Identify which cell holds the provided text, then report its [X, Y] central coordinate. 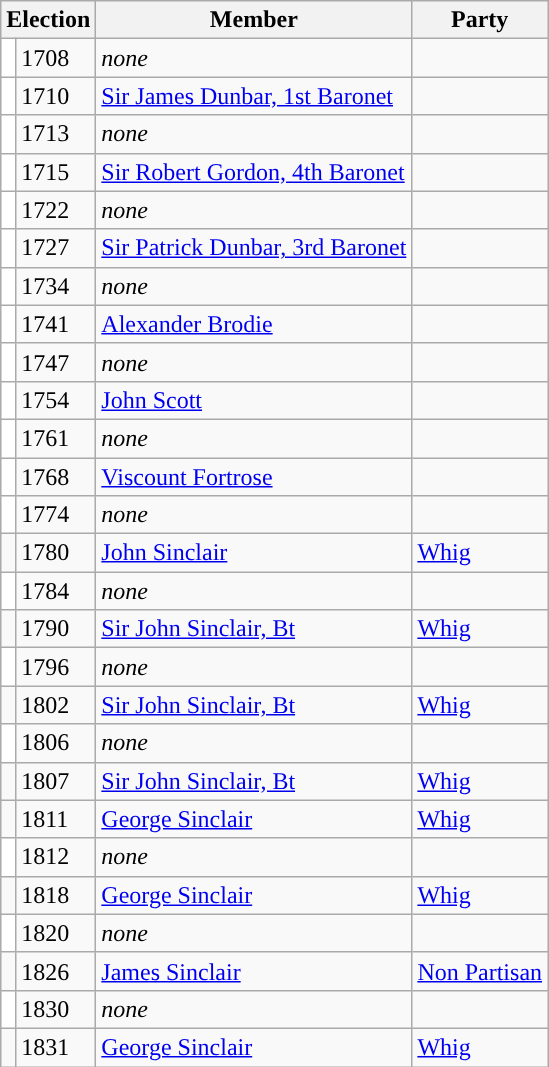
1727 [56, 248]
1796 [56, 667]
Alexander Brodie [254, 324]
1713 [56, 134]
1806 [56, 743]
1708 [56, 58]
1831 [56, 1047]
Party [480, 20]
1811 [56, 819]
Election [48, 20]
1715 [56, 172]
1807 [56, 781]
1754 [56, 400]
1826 [56, 971]
1780 [56, 553]
1741 [56, 324]
Sir Patrick Dunbar, 3rd Baronet [254, 248]
1802 [56, 705]
1820 [56, 933]
1812 [56, 857]
Sir James Dunbar, 1st Baronet [254, 96]
1818 [56, 895]
1774 [56, 515]
1768 [56, 477]
1761 [56, 438]
1784 [56, 591]
1830 [56, 1009]
John Scott [254, 400]
Viscount Fortrose [254, 477]
Member [254, 20]
John Sinclair [254, 553]
1710 [56, 96]
1734 [56, 286]
James Sinclair [254, 971]
1722 [56, 210]
1790 [56, 629]
Non Partisan [480, 971]
1747 [56, 362]
Sir Robert Gordon, 4th Baronet [254, 172]
